Output the (X, Y) coordinate of the center of the cell containing the given text.  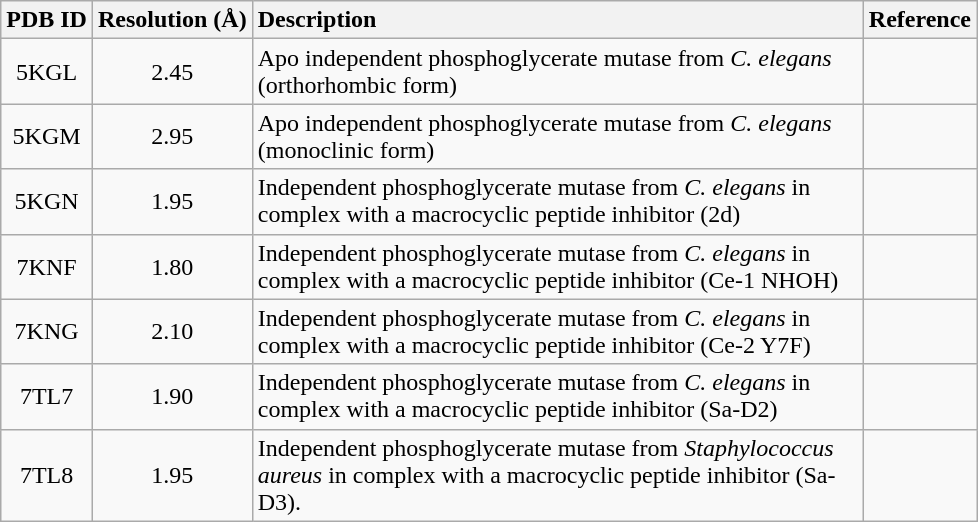
Independent phosphoglycerate mutase from C. elegans in complex with a macrocyclic peptide inhibitor (Ce-2 Y7F) (558, 332)
7TL8 (47, 475)
Independent phosphoglycerate mutase from C. elegans in complex with a macrocyclic peptide inhibitor (Ce-1 NHOH) (558, 266)
7KNF (47, 266)
Apo independent phosphoglycerate mutase from C. elegans (orthorhombic form) (558, 72)
7TL7 (47, 396)
1.90 (172, 396)
Resolution (Å) (172, 20)
Independent phosphoglycerate mutase from C. elegans in complex with a macrocyclic peptide inhibitor (Sa-D2) (558, 396)
Independent phosphoglycerate mutase from Staphylococcus aureus in complex with a macrocyclic peptide inhibitor (Sa-D3). (558, 475)
5KGL (47, 72)
7KNG (47, 332)
Independent phosphoglycerate mutase from C. elegans in complex with a macrocyclic peptide inhibitor (2d) (558, 202)
2.45 (172, 72)
2.10 (172, 332)
2.95 (172, 136)
Apo independent phosphoglycerate mutase from C. elegans (monoclinic form) (558, 136)
Description (558, 20)
1.80 (172, 266)
PDB ID (47, 20)
5KGM (47, 136)
5KGN (47, 202)
Reference (920, 20)
